Scan for the cell matching the given text and deliver its [X, Y] coordinate at center. 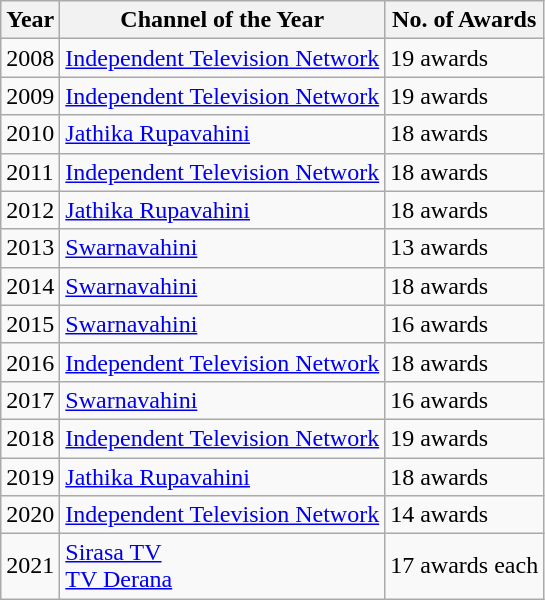
Channel of the Year [222, 20]
2014 [30, 286]
2015 [30, 324]
2019 [30, 477]
No. of Awards [464, 20]
17 awards each [464, 566]
2011 [30, 172]
2021 [30, 566]
2018 [30, 438]
13 awards [464, 248]
2009 [30, 96]
2020 [30, 515]
2010 [30, 134]
2016 [30, 362]
2013 [30, 248]
2008 [30, 58]
2017 [30, 400]
Year [30, 20]
14 awards [464, 515]
Sirasa TVTV Derana [222, 566]
2012 [30, 210]
